Find where the given text appears and provide that cell's center as [x, y] coordinate. 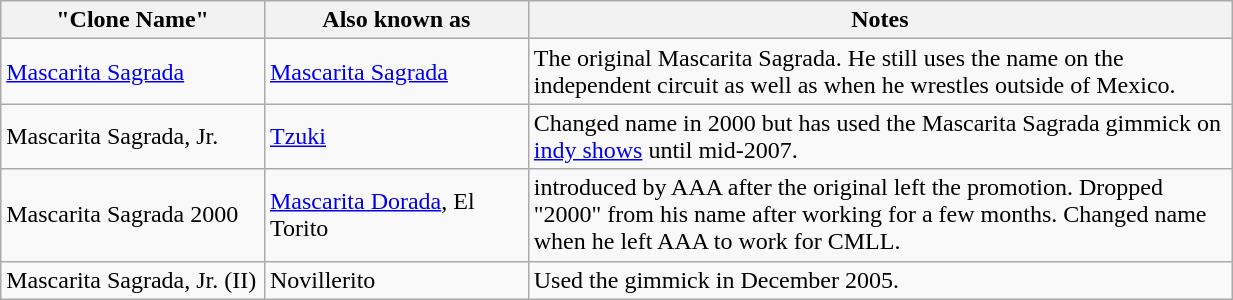
Changed name in 2000 but has used the Mascarita Sagrada gimmick on indy shows until mid-2007. [880, 136]
Also known as [396, 20]
Mascarita Sagrada 2000 [133, 215]
Mascarita Sagrada, Jr. [133, 136]
"Clone Name" [133, 20]
Mascarita Dorada, El Torito [396, 215]
Notes [880, 20]
The original Mascarita Sagrada. He still uses the name on the independent circuit as well as when he wrestles outside of Mexico. [880, 72]
Mascarita Sagrada, Jr. (II) [133, 280]
Tzuki [396, 136]
Used the gimmick in December 2005. [880, 280]
Novillerito [396, 280]
